Return the [x, y] coordinate for the center point of the cell that contains the specified text.  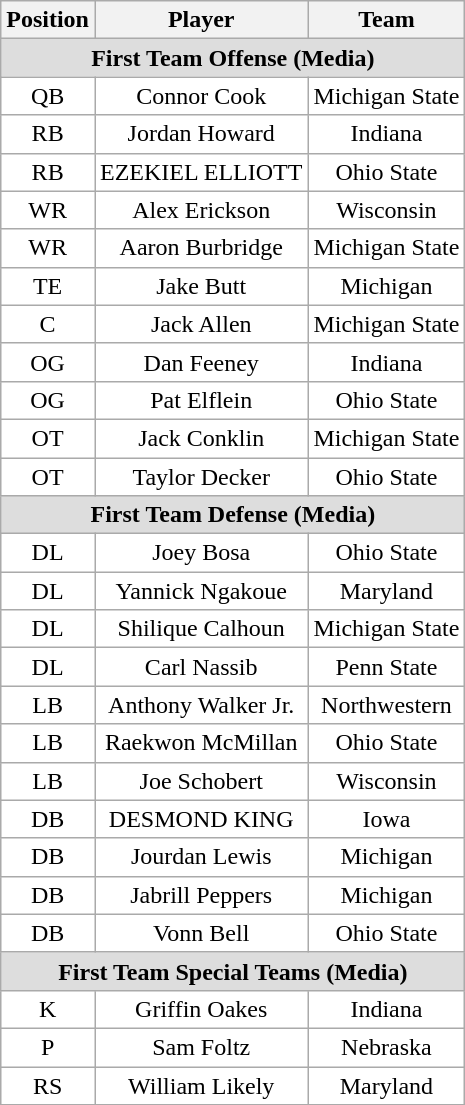
Jabrill Peppers [200, 895]
Shilique Calhoun [200, 629]
Penn State [386, 667]
Dan Feeney [200, 362]
RS [48, 1085]
Aaron Burbridge [200, 248]
Carl Nassib [200, 667]
Raekwon McMillan [200, 743]
EZEKIEL ELLIOTT [200, 172]
Jack Allen [200, 324]
DESMOND KING [200, 819]
Yannick Ngakoue [200, 591]
First Team Special Teams (Media) [233, 971]
Jourdan Lewis [200, 857]
Connor Cook [200, 96]
Jordan Howard [200, 134]
First Team Offense (Media) [233, 58]
William Likely [200, 1085]
TE [48, 286]
Griffin Oakes [200, 1009]
P [48, 1047]
Alex Erickson [200, 210]
Team [386, 20]
First Team Defense (Media) [233, 515]
Jack Conklin [200, 438]
C [48, 324]
QB [48, 96]
Anthony Walker Jr. [200, 705]
Northwestern [386, 705]
Taylor Decker [200, 477]
Iowa [386, 819]
Sam Foltz [200, 1047]
Pat Elflein [200, 400]
Joey Bosa [200, 553]
Joe Schobert [200, 781]
Jake Butt [200, 286]
Player [200, 20]
K [48, 1009]
Vonn Bell [200, 933]
Position [48, 20]
Nebraska [386, 1047]
